Search for the cell housing the specified text and yield its [X, Y] center coordinate. 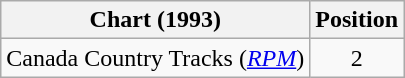
Canada Country Tracks (RPM) [156, 58]
2 [357, 58]
Chart (1993) [156, 20]
Position [357, 20]
